Extract the (x, y) coordinate from the center of the cell holding the provided text.  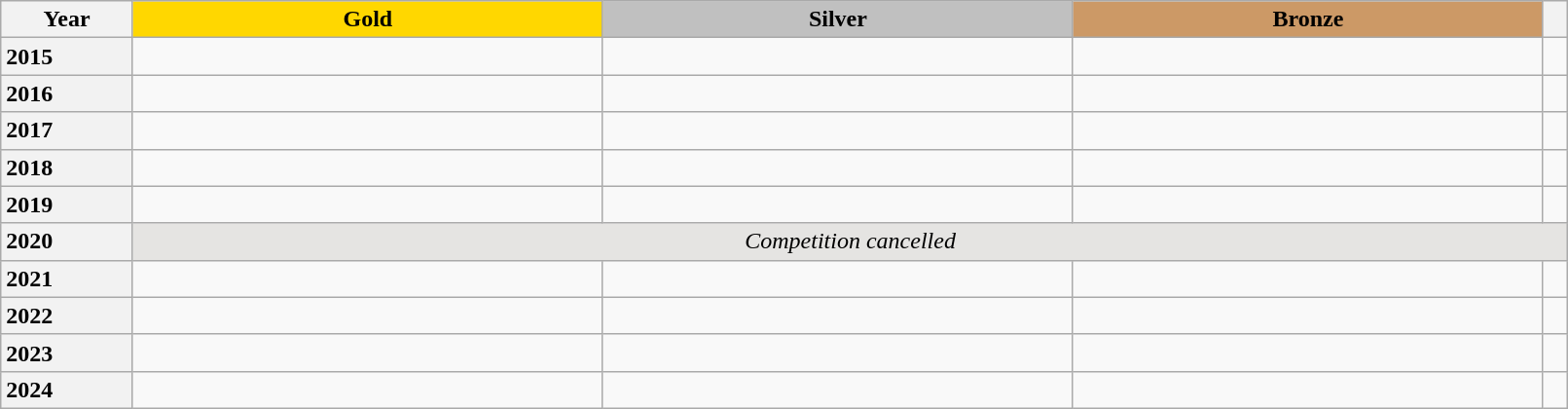
2023 (67, 353)
2015 (67, 56)
2017 (67, 130)
2016 (67, 93)
2021 (67, 279)
Silver (837, 19)
Year (67, 19)
2022 (67, 316)
2018 (67, 167)
Bronze (1308, 19)
Gold (368, 19)
2024 (67, 390)
2020 (67, 242)
2019 (67, 204)
Competition cancelled (850, 242)
